From the cell containing the given text, extract its center point as [x, y] coordinate. 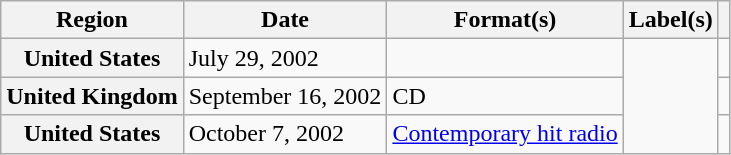
Format(s) [505, 20]
Contemporary hit radio [505, 134]
July 29, 2002 [285, 58]
September 16, 2002 [285, 96]
Label(s) [670, 20]
October 7, 2002 [285, 134]
CD [505, 96]
United Kingdom [92, 96]
Region [92, 20]
Date [285, 20]
